Return (x, y) of the center of cell containing provided text 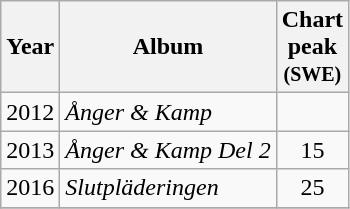
Album (168, 47)
2013 (30, 150)
Slutpläderingen (168, 188)
Ånger & Kamp (168, 112)
Ånger & Kamp Del 2 (168, 150)
2012 (30, 112)
Chart peak(SWE) (312, 47)
15 (312, 150)
2016 (30, 188)
Year (30, 47)
25 (312, 188)
